For the text-containing cell, return its midpoint in (x, y) coordinate format. 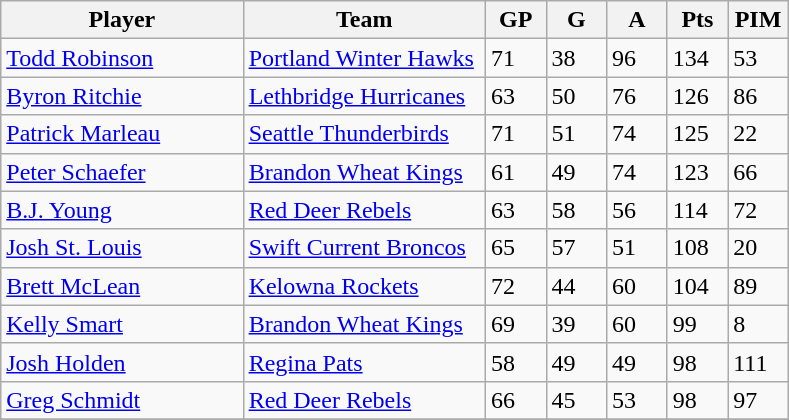
PIM (758, 20)
56 (638, 210)
114 (698, 210)
45 (576, 400)
22 (758, 134)
Brett McLean (122, 286)
111 (758, 362)
GP (516, 20)
104 (698, 286)
Greg Schmidt (122, 400)
Seattle Thunderbirds (364, 134)
86 (758, 96)
69 (516, 324)
Swift Current Broncos (364, 248)
Kelly Smart (122, 324)
57 (576, 248)
Patrick Marleau (122, 134)
134 (698, 58)
Byron Ritchie (122, 96)
125 (698, 134)
A (638, 20)
Pts (698, 20)
50 (576, 96)
Josh St. Louis (122, 248)
Kelowna Rockets (364, 286)
61 (516, 172)
G (576, 20)
123 (698, 172)
Josh Holden (122, 362)
39 (576, 324)
76 (638, 96)
44 (576, 286)
Player (122, 20)
Peter Schaefer (122, 172)
96 (638, 58)
B.J. Young (122, 210)
38 (576, 58)
126 (698, 96)
108 (698, 248)
89 (758, 286)
20 (758, 248)
65 (516, 248)
Todd Robinson (122, 58)
Regina Pats (364, 362)
Lethbridge Hurricanes (364, 96)
97 (758, 400)
Portland Winter Hawks (364, 58)
8 (758, 324)
Team (364, 20)
99 (698, 324)
